Return [X, Y] of the center of cell containing provided text 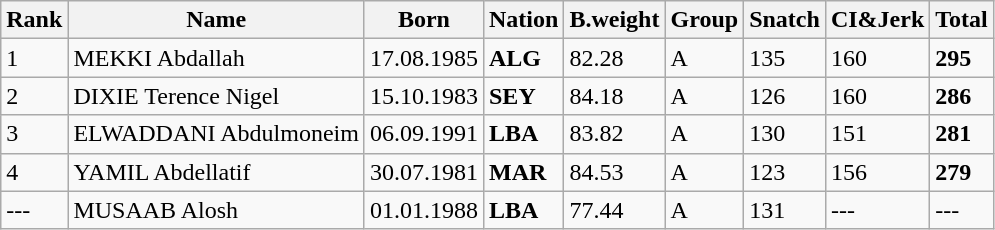
Group [704, 20]
CI&Jerk [877, 20]
15.10.1983 [424, 96]
126 [785, 96]
131 [785, 210]
84.53 [614, 172]
DIXIE Terence Nigel [216, 96]
ALG [523, 58]
1 [34, 58]
MUSAAB Alosh [216, 210]
MEKKI Abdallah [216, 58]
295 [962, 58]
3 [34, 134]
281 [962, 134]
135 [785, 58]
2 [34, 96]
06.09.1991 [424, 134]
130 [785, 134]
156 [877, 172]
YAMIL Abdellatif [216, 172]
Name [216, 20]
MAR [523, 172]
286 [962, 96]
84.18 [614, 96]
17.08.1985 [424, 58]
01.01.1988 [424, 210]
B.weight [614, 20]
Total [962, 20]
83.82 [614, 134]
151 [877, 134]
279 [962, 172]
Born [424, 20]
Rank [34, 20]
Nation [523, 20]
ELWADDANI Abdulmoneim [216, 134]
82.28 [614, 58]
4 [34, 172]
30.07.1981 [424, 172]
SEY [523, 96]
Snatch [785, 20]
123 [785, 172]
77.44 [614, 210]
